Find where the given text appears and provide that cell's center as [X, Y] coordinate. 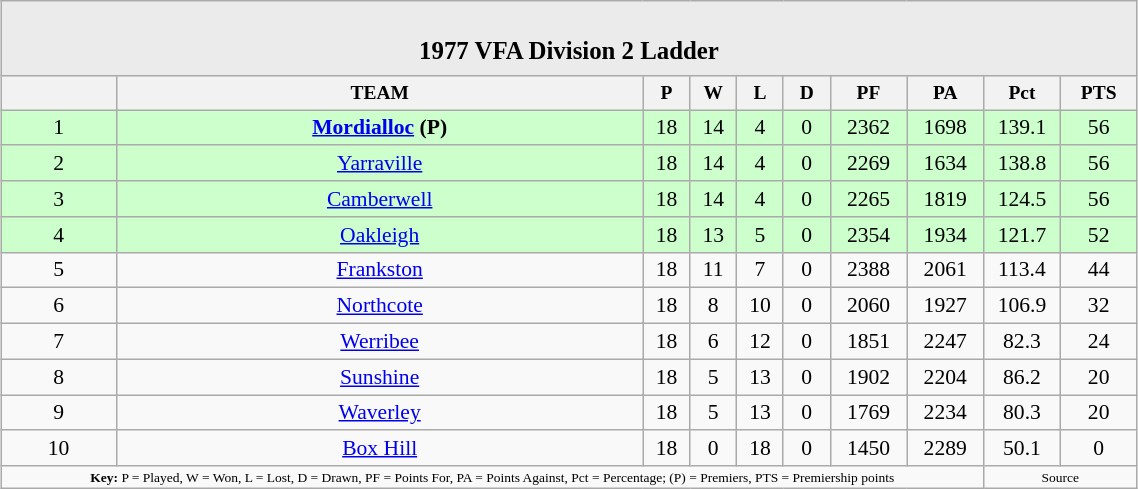
1634 [946, 164]
9 [58, 413]
Box Hill [380, 449]
W [714, 94]
1 [58, 128]
1450 [868, 449]
106.9 [1022, 306]
2061 [946, 270]
32 [1098, 306]
Camberwell [380, 199]
Northcote [380, 306]
80.3 [1022, 413]
1819 [946, 199]
Yarraville [380, 164]
1851 [868, 342]
138.8 [1022, 164]
2 [58, 164]
1927 [946, 306]
1902 [868, 377]
1934 [946, 235]
2388 [868, 270]
121.7 [1022, 235]
3 [58, 199]
TEAM [380, 94]
113.4 [1022, 270]
52 [1098, 235]
2265 [868, 199]
Sunshine [380, 377]
PTS [1098, 94]
82.3 [1022, 342]
1698 [946, 128]
2060 [868, 306]
Oakleigh [380, 235]
2289 [946, 449]
Frankston [380, 270]
11 [714, 270]
L [760, 94]
1769 [868, 413]
86.2 [1022, 377]
12 [760, 342]
D [806, 94]
Source [1060, 477]
2362 [868, 128]
2234 [946, 413]
2354 [868, 235]
24 [1098, 342]
2204 [946, 377]
139.1 [1022, 128]
50.1 [1022, 449]
Mordialloc (P) [380, 128]
Key: P = Played, W = Won, L = Lost, D = Drawn, PF = Points For, PA = Points Against, Pct = Percentage; (P) = Premiers, PTS = Premiership points [492, 477]
PF [868, 94]
124.5 [1022, 199]
P [666, 94]
Werribee [380, 342]
PA [946, 94]
2269 [868, 164]
Waverley [380, 413]
2247 [946, 342]
Pct [1022, 94]
44 [1098, 270]
